Find where the given text appears and provide that cell's center as [X, Y] coordinate. 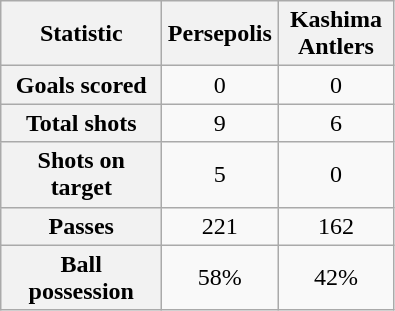
Goals scored [82, 85]
Total shots [82, 123]
Ball possession [82, 278]
58% [220, 278]
9 [220, 123]
5 [220, 174]
42% [336, 278]
Shots on target [82, 174]
Passes [82, 226]
162 [336, 226]
Kashima Antlers [336, 34]
221 [220, 226]
Statistic [82, 34]
6 [336, 123]
Persepolis [220, 34]
